Return the [X, Y] coordinate for the center point of the cell that contains the specified text.  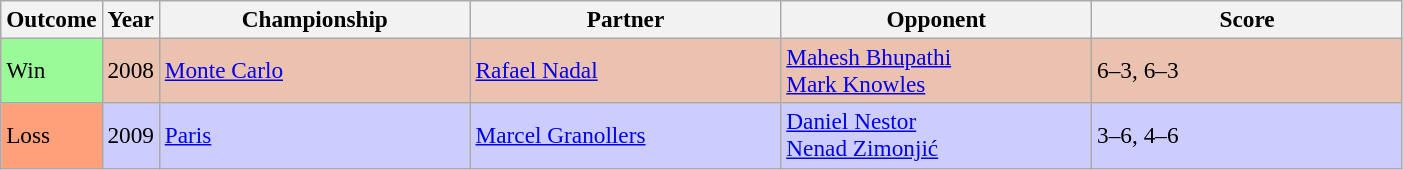
2008 [130, 70]
Paris [314, 136]
Rafael Nadal [626, 70]
Win [52, 70]
Score [1248, 19]
Monte Carlo [314, 70]
Year [130, 19]
6–3, 6–3 [1248, 70]
Outcome [52, 19]
Mahesh Bhupathi Mark Knowles [936, 70]
3–6, 4–6 [1248, 136]
Opponent [936, 19]
Partner [626, 19]
2009 [130, 136]
Daniel Nestor Nenad Zimonjić [936, 136]
Loss [52, 136]
Championship [314, 19]
Marcel Granollers [626, 136]
